Identify which cell holds the provided text, then report its [x, y] central coordinate. 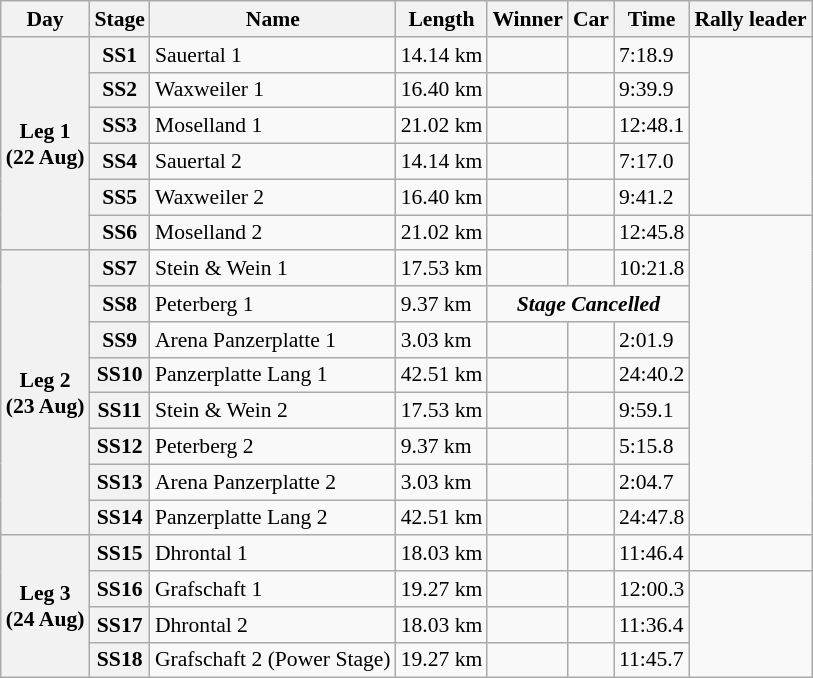
12:48.1 [652, 126]
SS15 [119, 554]
SS16 [119, 589]
SS10 [119, 375]
Stein & Wein 2 [273, 411]
9:41.2 [652, 197]
SS9 [119, 340]
11:36.4 [652, 625]
Stage Cancelled [588, 304]
SS17 [119, 625]
Stein & Wein 1 [273, 269]
Winner [528, 19]
Dhrontal 2 [273, 625]
Panzerplatte Lang 1 [273, 375]
SS14 [119, 518]
Panzerplatte Lang 2 [273, 518]
Leg 1(22 Aug) [46, 144]
2:04.7 [652, 482]
7:17.0 [652, 162]
2:01.9 [652, 340]
Time [652, 19]
10:21.8 [652, 269]
SS18 [119, 660]
Dhrontal 1 [273, 554]
SS11 [119, 411]
12:00.3 [652, 589]
11:46.4 [652, 554]
Rally leader [750, 19]
Grafschaft 2 (Power Stage) [273, 660]
12:45.8 [652, 233]
24:47.8 [652, 518]
SS6 [119, 233]
Length [442, 19]
Leg 3(24 Aug) [46, 607]
SS13 [119, 482]
SS1 [119, 55]
Sauertal 2 [273, 162]
Name [273, 19]
SS7 [119, 269]
SS12 [119, 447]
Leg 2(23 Aug) [46, 394]
Waxweiler 2 [273, 197]
Arena Panzerplatte 2 [273, 482]
Moselland 1 [273, 126]
Peterberg 1 [273, 304]
5:15.8 [652, 447]
Day [46, 19]
SS4 [119, 162]
SS2 [119, 90]
Grafschaft 1 [273, 589]
Waxweiler 1 [273, 90]
11:45.7 [652, 660]
Sauertal 1 [273, 55]
9:39.9 [652, 90]
9:59.1 [652, 411]
Peterberg 2 [273, 447]
SS5 [119, 197]
7:18.9 [652, 55]
Arena Panzerplatte 1 [273, 340]
SS3 [119, 126]
24:40.2 [652, 375]
Car [591, 19]
Stage [119, 19]
Moselland 2 [273, 233]
SS8 [119, 304]
